For the text-containing cell, return its midpoint in (x, y) coordinate format. 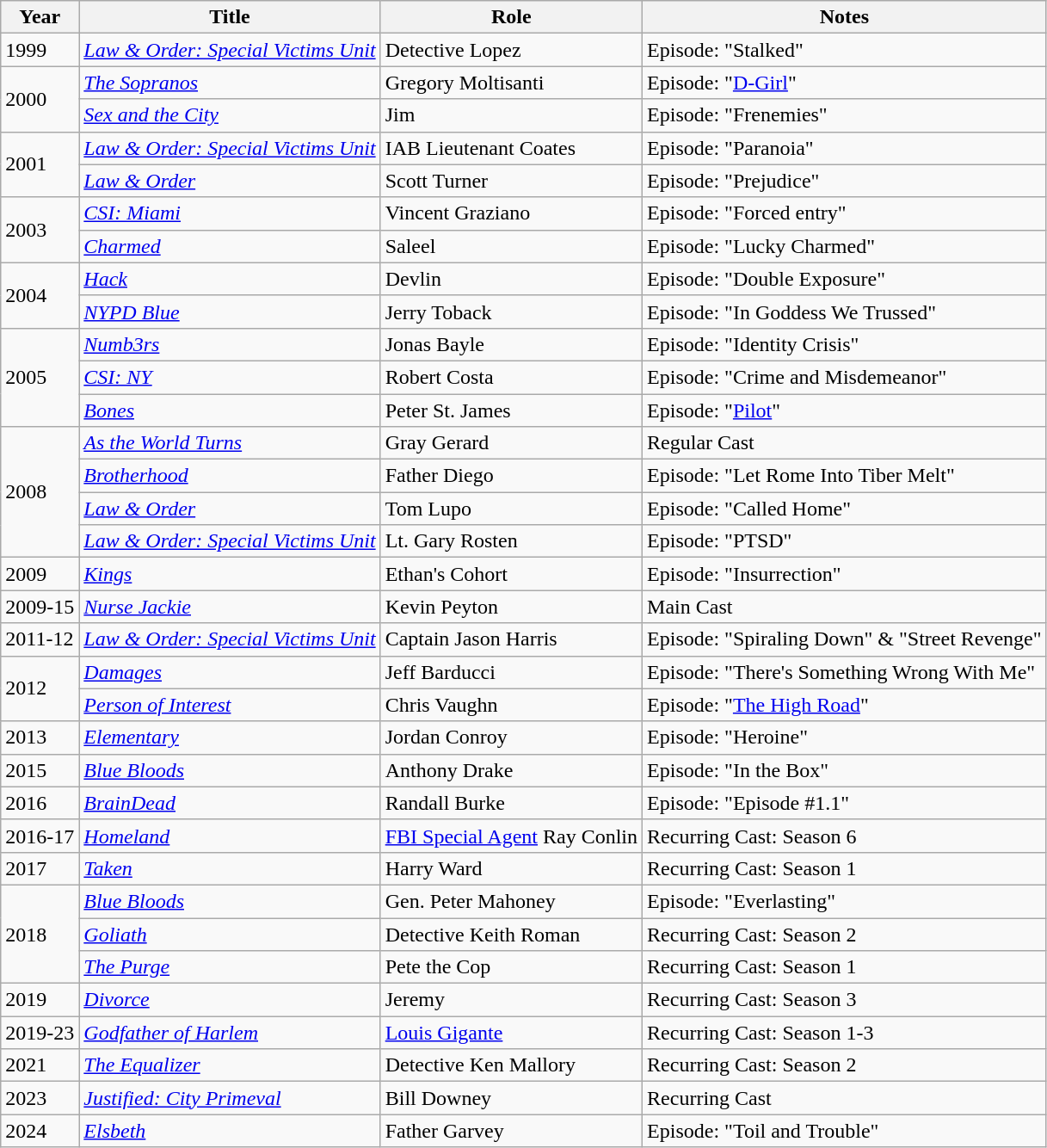
2019-23 (40, 1033)
Episode: "Frenemies" (845, 115)
Episode: "D-Girl" (845, 83)
Louis Gigante (511, 1033)
Kevin Peyton (511, 607)
2000 (40, 99)
Nurse Jackie (230, 607)
Taken (230, 868)
Homeland (230, 836)
Justified: City Primeval (230, 1098)
Notes (845, 17)
Episode: "Stalked" (845, 50)
Recurring Cast (845, 1098)
2009-15 (40, 607)
2013 (40, 738)
2017 (40, 868)
2019 (40, 1000)
Goliath (230, 934)
Divorce (230, 1000)
2005 (40, 377)
Episode: "Insurrection" (845, 574)
Detective Keith Roman (511, 934)
Year (40, 17)
2009 (40, 574)
Episode: "Called Home" (845, 509)
Hack (230, 279)
Episode: "Paranoia" (845, 148)
Episode: "Everlasting" (845, 901)
2021 (40, 1065)
Episode: "Pilot" (845, 410)
Episode: "PTSD" (845, 541)
Episode: "Heroine" (845, 738)
2024 (40, 1131)
Tom Lupo (511, 509)
2018 (40, 934)
Episode: "Toil and Trouble" (845, 1131)
IAB Lieutenant Coates (511, 148)
FBI Special Agent Ray Conlin (511, 836)
Sex and the City (230, 115)
Robert Costa (511, 377)
2016-17 (40, 836)
Episode: "In the Box" (845, 770)
2001 (40, 164)
Recurring Cast: Season 6 (845, 836)
Pete the Cop (511, 967)
Randall Burke (511, 803)
2012 (40, 688)
Father Diego (511, 476)
Captain Jason Harris (511, 639)
Brotherhood (230, 476)
Episode: "Spiraling Down" & "Street Revenge" (845, 639)
Episode: "In Goddess We Trussed" (845, 312)
Recurring Cast: Season 3 (845, 1000)
Elsbeth (230, 1131)
The Equalizer (230, 1065)
2011-12 (40, 639)
2023 (40, 1098)
As the World Turns (230, 443)
CSI: Miami (230, 213)
Bones (230, 410)
2003 (40, 230)
Bill Downey (511, 1098)
Gregory Moltisanti (511, 83)
Role (511, 17)
BrainDead (230, 803)
Peter St. James (511, 410)
Recurring Cast: Season 1-3 (845, 1033)
Episode: "Crime and Misdemeanor" (845, 377)
Regular Cast (845, 443)
Devlin (511, 279)
Vincent Graziano (511, 213)
Kings (230, 574)
Ethan's Cohort (511, 574)
Chris Vaughn (511, 705)
Gen. Peter Mahoney (511, 901)
Episode: "Let Rome Into Tiber Melt" (845, 476)
Jonas Bayle (511, 344)
The Sopranos (230, 83)
Lt. Gary Rosten (511, 541)
2015 (40, 770)
Jim (511, 115)
Episode: "Identity Crisis" (845, 344)
Jordan Conroy (511, 738)
Jeremy (511, 1000)
Damages (230, 672)
Anthony Drake (511, 770)
Episode: "Forced entry" (845, 213)
2008 (40, 492)
Harry Ward (511, 868)
Detective Ken Mallory (511, 1065)
Saleel (511, 246)
2016 (40, 803)
Father Garvey (511, 1131)
Jeff Barducci (511, 672)
Episode: "There's Something Wrong With Me" (845, 672)
The Purge (230, 967)
Elementary (230, 738)
Title (230, 17)
CSI: NY (230, 377)
Charmed (230, 246)
Godfather of Harlem (230, 1033)
Person of Interest (230, 705)
Episode: "Prejudice" (845, 181)
Numb3rs (230, 344)
Main Cast (845, 607)
1999 (40, 50)
Episode: "The High Road" (845, 705)
Episode: "Double Exposure" (845, 279)
2004 (40, 295)
Jerry Toback (511, 312)
Scott Turner (511, 181)
Episode: "Episode #1.1" (845, 803)
Episode: "Lucky Charmed" (845, 246)
NYPD Blue (230, 312)
Gray Gerard (511, 443)
Detective Lopez (511, 50)
